From the cell containing the given text, extract its center point as [x, y] coordinate. 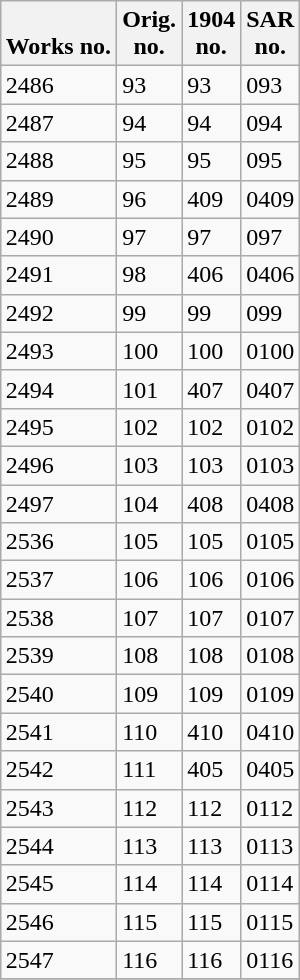
405 [212, 770]
104 [150, 503]
0410 [270, 732]
2540 [58, 694]
0109 [270, 694]
0103 [270, 465]
2494 [58, 389]
0108 [270, 656]
2538 [58, 618]
408 [212, 503]
0106 [270, 580]
110 [150, 732]
111 [150, 770]
409 [212, 199]
2488 [58, 161]
2489 [58, 199]
2544 [58, 846]
101 [150, 389]
2493 [58, 351]
2547 [58, 960]
0409 [270, 199]
097 [270, 237]
2536 [58, 542]
2486 [58, 85]
094 [270, 123]
0105 [270, 542]
093 [270, 85]
095 [270, 161]
0113 [270, 846]
0102 [270, 427]
0407 [270, 389]
2545 [58, 884]
SARno. [270, 34]
0100 [270, 351]
0406 [270, 275]
2541 [58, 732]
2537 [58, 580]
410 [212, 732]
407 [212, 389]
406 [212, 275]
96 [150, 199]
2542 [58, 770]
2546 [58, 922]
2495 [58, 427]
Works no. [58, 34]
0112 [270, 808]
2539 [58, 656]
0405 [270, 770]
099 [270, 313]
Orig.no. [150, 34]
0114 [270, 884]
2492 [58, 313]
2490 [58, 237]
98 [150, 275]
1904no. [212, 34]
2491 [58, 275]
0116 [270, 960]
2543 [58, 808]
0107 [270, 618]
0408 [270, 503]
2487 [58, 123]
0115 [270, 922]
2497 [58, 503]
2496 [58, 465]
